Extract the [X, Y] coordinate from the center of the cell holding the provided text.  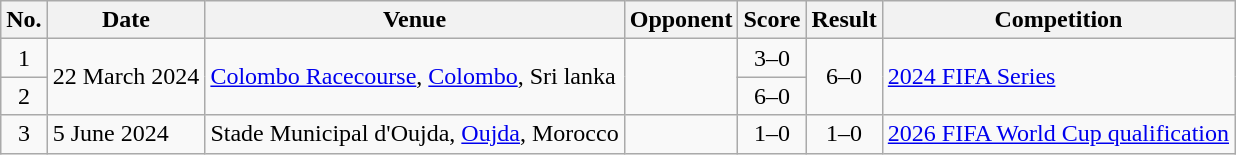
Stade Municipal d'Oujda, Oujda, Morocco [414, 134]
22 March 2024 [126, 77]
2024 FIFA Series [1058, 77]
2 [24, 96]
Opponent [681, 20]
Colombo Racecourse, Colombo, Sri lanka [414, 77]
Competition [1058, 20]
5 June 2024 [126, 134]
3 [24, 134]
No. [24, 20]
Result [844, 20]
Score [772, 20]
Date [126, 20]
3–0 [772, 58]
2026 FIFA World Cup qualification [1058, 134]
1 [24, 58]
Venue [414, 20]
